Capture the cell that displays the provided text and extract its [X, Y] central coordinate. 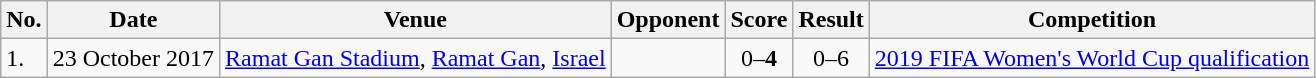
Score [759, 20]
Result [831, 20]
Competition [1092, 20]
2019 FIFA Women's World Cup qualification [1092, 58]
No. [24, 20]
1. [24, 58]
23 October 2017 [133, 58]
Venue [416, 20]
Date [133, 20]
Opponent [668, 20]
0–4 [759, 58]
0–6 [831, 58]
Ramat Gan Stadium, Ramat Gan, Israel [416, 58]
